Return [x, y] of the center of cell containing provided text 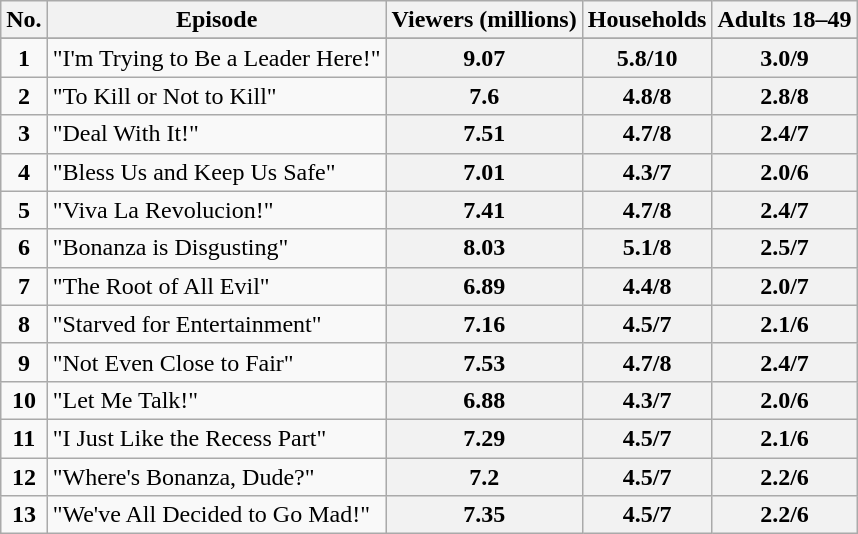
2.5/7 [784, 248]
7.01 [484, 172]
7.53 [484, 362]
4.8/8 [647, 96]
"The Root of All Evil" [216, 286]
7.6 [484, 96]
7 [24, 286]
Episode [216, 20]
2.0/7 [784, 286]
7.35 [484, 515]
"Let Me Talk!" [216, 400]
"Bonanza is Disgusting" [216, 248]
7.41 [484, 210]
5.8/10 [647, 58]
"Bless Us and Keep Us Safe" [216, 172]
Households [647, 20]
Adults 18–49 [784, 20]
7.16 [484, 324]
6 [24, 248]
7.29 [484, 438]
4 [24, 172]
6.89 [484, 286]
12 [24, 477]
"I'm Trying to Be a Leader Here!" [216, 58]
"I Just Like the Recess Part" [216, 438]
5 [24, 210]
4.4/8 [647, 286]
2 [24, 96]
"To Kill or Not to Kill" [216, 96]
6.88 [484, 400]
8.03 [484, 248]
13 [24, 515]
10 [24, 400]
9.07 [484, 58]
2.8/8 [784, 96]
5.1/8 [647, 248]
Viewers (millions) [484, 20]
9 [24, 362]
7.51 [484, 134]
11 [24, 438]
"Starved for Entertainment" [216, 324]
3.0/9 [784, 58]
3 [24, 134]
7.2 [484, 477]
8 [24, 324]
"Not Even Close to Fair" [216, 362]
No. [24, 20]
"Where's Bonanza, Dude?" [216, 477]
"We've All Decided to Go Mad!" [216, 515]
"Viva La Revolucion!" [216, 210]
"Deal With It!" [216, 134]
1 [24, 58]
